Locate the cell with the specified text and output its (x, y) center coordinate. 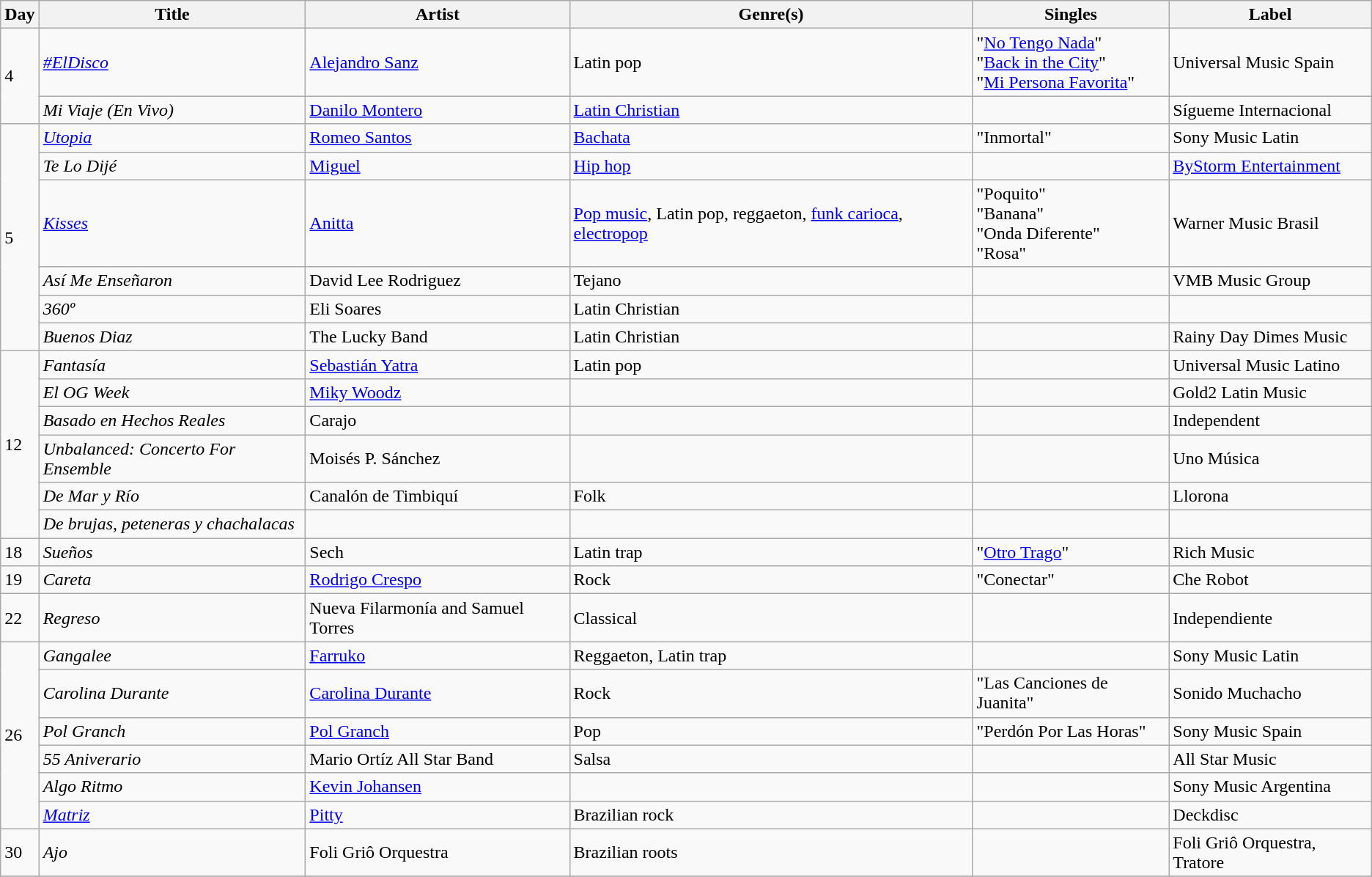
Carajo (438, 420)
"Poquito""Banana""Onda Diferente""Rosa" (1071, 223)
Artist (438, 15)
22 (20, 617)
Che Robot (1270, 580)
Tejano (771, 281)
Sígueme Internacional (1270, 110)
Llorona (1270, 496)
Miky Woodz (438, 392)
Folk (771, 496)
Romeo Santos (438, 138)
Así Me Enseñaron (172, 281)
Universal Music Latino (1270, 364)
Te Lo Dijé (172, 166)
360º (172, 309)
Brazilian roots (771, 852)
Pitty (438, 815)
Miguel (438, 166)
Genre(s) (771, 15)
19 (20, 580)
Mario Ortíz All Star Band (438, 759)
Sebastián Yatra (438, 364)
Pop (771, 731)
VMB Music Group (1270, 281)
Bachata (771, 138)
Gold2 Latin Music (1270, 392)
Anitta (438, 223)
Regreso (172, 617)
Danilo Montero (438, 110)
Latin trap (771, 552)
Universal Music Spain (1270, 62)
12 (20, 444)
Ajo (172, 852)
Eli Soares (438, 309)
Label (1270, 15)
"Inmortal" (1071, 138)
5 (20, 238)
ByStorm Entertainment (1270, 166)
Hip hop (771, 166)
"Otro Trago" (1071, 552)
Sech (438, 552)
Brazilian rock (771, 815)
Moisés P. Sánchez (438, 458)
Rainy Day Dimes Music (1270, 337)
Farruko (438, 656)
#ElDisco (172, 62)
Kisses (172, 223)
Reggaeton, Latin trap (771, 656)
Canalón de Timbiquí (438, 496)
"Conectar" (1071, 580)
Day (20, 15)
The Lucky Band (438, 337)
Sony Music Argentina (1270, 787)
Utopia (172, 138)
Kevin Johansen (438, 787)
Independent (1270, 420)
Alejandro Sanz (438, 62)
Buenos Diaz (172, 337)
El OG Week (172, 392)
Careta (172, 580)
55 Aniverario (172, 759)
Sony Music Spain (1270, 731)
30 (20, 852)
Unbalanced: Concerto For Ensemble (172, 458)
26 (20, 735)
Mi Viaje (En Vivo) (172, 110)
Rich Music (1270, 552)
Nueva Filarmonía and Samuel Torres (438, 617)
Foli Griô Orquestra (438, 852)
Independiente (1270, 617)
Rodrigo Crespo (438, 580)
Matriz (172, 815)
Sueños (172, 552)
18 (20, 552)
Uno Música (1270, 458)
Deckdisc (1270, 815)
All Star Music (1270, 759)
4 (20, 76)
Singles (1071, 15)
"Perdón Por Las Horas" (1071, 731)
Title (172, 15)
Fantasía (172, 364)
"Las Canciones de Juanita" (1071, 694)
Gangalee (172, 656)
De brujas, peteneras y chachalacas (172, 524)
Algo Ritmo (172, 787)
Foli Griô Orquestra, Tratore (1270, 852)
Warner Music Brasil (1270, 223)
De Mar y Río (172, 496)
Sonido Muchacho (1270, 694)
Pop music, Latin pop, reggaeton, funk carioca, electropop (771, 223)
Classical (771, 617)
Basado en Hechos Reales (172, 420)
David Lee Rodriguez (438, 281)
"No Tengo Nada""Back in the City""Mi Persona Favorita" (1071, 62)
Salsa (771, 759)
